Output the (X, Y) coordinate of the center of the cell containing the given text.  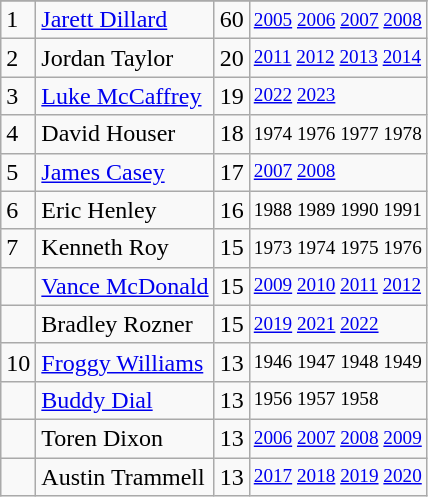
Jarett Dillard (125, 20)
Buddy Dial (125, 400)
60 (232, 20)
1973 1974 1975 1976 (338, 248)
2022 2023 (338, 96)
2017 2018 2019 2020 (338, 477)
2006 2007 2008 2009 (338, 438)
17 (232, 172)
Kenneth Roy (125, 248)
20 (232, 58)
5 (18, 172)
1974 1976 1977 1978 (338, 134)
19 (232, 96)
2007 2008 (338, 172)
2011 2012 2013 2014 (338, 58)
1988 1989 1990 1991 (338, 210)
David Houser (125, 134)
James Casey (125, 172)
Eric Henley (125, 210)
2019 2021 2022 (338, 324)
1946 1947 1948 1949 (338, 362)
1956 1957 1958 (338, 400)
2009 2010 2011 2012 (338, 286)
10 (18, 362)
Toren Dixon (125, 438)
Vance McDonald (125, 286)
7 (18, 248)
2005 2006 2007 2008 (338, 20)
Froggy Williams (125, 362)
Luke McCaffrey (125, 96)
16 (232, 210)
4 (18, 134)
Bradley Rozner (125, 324)
6 (18, 210)
1 (18, 20)
18 (232, 134)
2 (18, 58)
3 (18, 96)
Austin Trammell (125, 477)
Jordan Taylor (125, 58)
